Return (X, Y) of the center of cell containing provided text 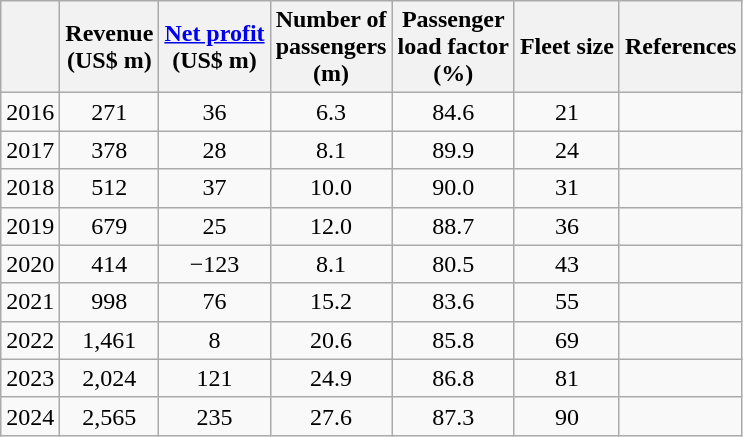
15.2 (331, 302)
69 (566, 340)
2018 (30, 188)
Passengerload factor(%) (453, 47)
Fleet size (566, 47)
2022 (30, 340)
679 (110, 226)
27.6 (331, 416)
89.9 (453, 150)
2016 (30, 112)
28 (214, 150)
8 (214, 340)
References (680, 47)
6.3 (331, 112)
235 (214, 416)
87.3 (453, 416)
90 (566, 416)
83.6 (453, 302)
2021 (30, 302)
2024 (30, 416)
43 (566, 264)
2019 (30, 226)
2,565 (110, 416)
−123 (214, 264)
24 (566, 150)
31 (566, 188)
2020 (30, 264)
378 (110, 150)
Net profit(US$ m) (214, 47)
998 (110, 302)
512 (110, 188)
86.8 (453, 378)
121 (214, 378)
84.6 (453, 112)
Revenue(US$ m) (110, 47)
76 (214, 302)
81 (566, 378)
80.5 (453, 264)
2023 (30, 378)
24.9 (331, 378)
20.6 (331, 340)
90.0 (453, 188)
271 (110, 112)
21 (566, 112)
Number ofpassengers(m) (331, 47)
1,461 (110, 340)
88.7 (453, 226)
85.8 (453, 340)
2017 (30, 150)
10.0 (331, 188)
414 (110, 264)
2,024 (110, 378)
37 (214, 188)
55 (566, 302)
25 (214, 226)
12.0 (331, 226)
